Extract the [x, y] coordinate from the center of the cell holding the provided text.  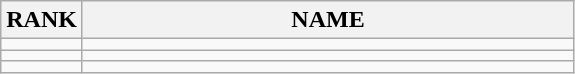
RANK [42, 20]
NAME [328, 20]
